For the text-containing cell, return its midpoint in (x, y) coordinate format. 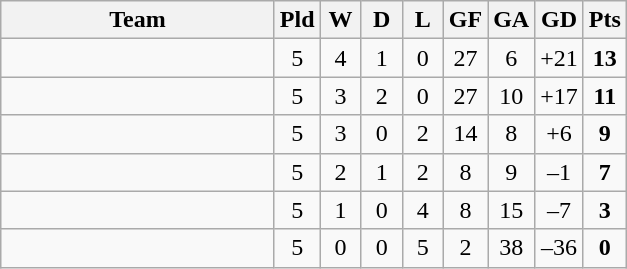
13 (604, 58)
Team (138, 20)
–36 (560, 248)
D (382, 20)
GD (560, 20)
Pld (297, 20)
GA (512, 20)
+6 (560, 134)
GF (465, 20)
+17 (560, 96)
10 (512, 96)
15 (512, 210)
+21 (560, 58)
38 (512, 248)
6 (512, 58)
14 (465, 134)
W (340, 20)
L (422, 20)
–7 (560, 210)
Pts (604, 20)
–1 (560, 172)
7 (604, 172)
11 (604, 96)
